Capture the cell that displays the provided text and extract its (X, Y) central coordinate. 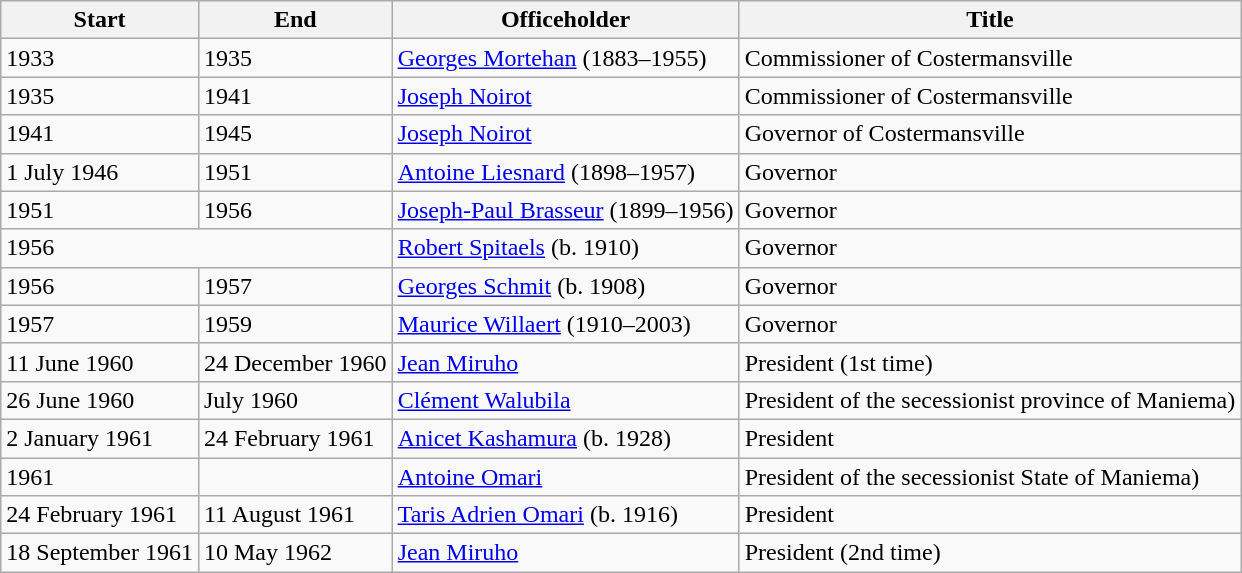
10 May 1962 (295, 553)
President of the secessionist State of Maniema) (990, 477)
Antoine Liesnard (1898–1957) (566, 172)
1961 (100, 477)
July 1960 (295, 400)
President (1st time) (990, 362)
President (2nd time) (990, 553)
24 December 1960 (295, 362)
Joseph-Paul Brasseur (1899–1956) (566, 210)
Clément Walubila (566, 400)
2 January 1961 (100, 438)
11 August 1961 (295, 515)
Officeholder (566, 20)
Governor of Costermansville (990, 134)
Georges Schmit (b. 1908) (566, 286)
End (295, 20)
1945 (295, 134)
11 June 1960 (100, 362)
Georges Mortehan (1883–1955) (566, 58)
Robert Spitaels (b. 1910) (566, 248)
1933 (100, 58)
18 September 1961 (100, 553)
Title (990, 20)
1 July 1946 (100, 172)
Taris Adrien Omari (b. 1916) (566, 515)
26 June 1960 (100, 400)
President of the secessionist province of Maniema) (990, 400)
Anicet Kashamura (b. 1928) (566, 438)
Antoine Omari (566, 477)
1959 (295, 324)
Start (100, 20)
Maurice Willaert (1910–2003) (566, 324)
